Detect which cell encompasses the target text, then output its [x, y] center coordinate. 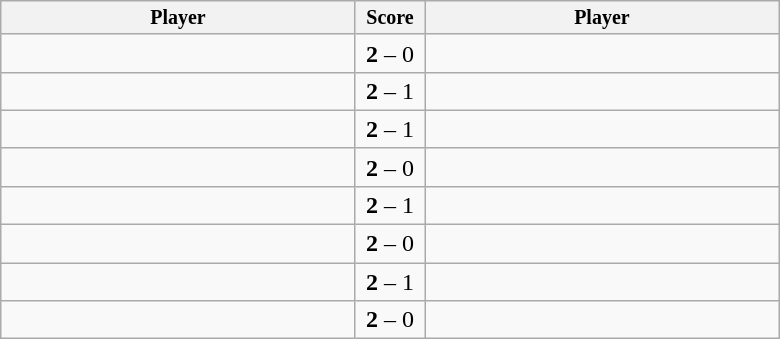
Score [390, 18]
